Pinpoint the cell where the given text exists, returning its [X, Y] midpoint coordinate. 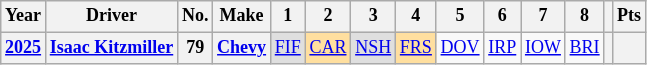
2 [328, 16]
7 [544, 16]
IOW [544, 48]
DOV [460, 48]
No. [196, 16]
1 [288, 16]
4 [416, 16]
3 [374, 16]
NSH [374, 48]
CAR [328, 48]
2025 [24, 48]
6 [502, 16]
Year [24, 16]
Isaac Kitzmiller [111, 48]
FRS [416, 48]
5 [460, 16]
Pts [630, 16]
Driver [111, 16]
8 [584, 16]
79 [196, 48]
FIF [288, 48]
Make [242, 16]
BRI [584, 48]
Chevy [242, 48]
IRP [502, 48]
